Find where the given text appears and provide that cell's center as [X, Y] coordinate. 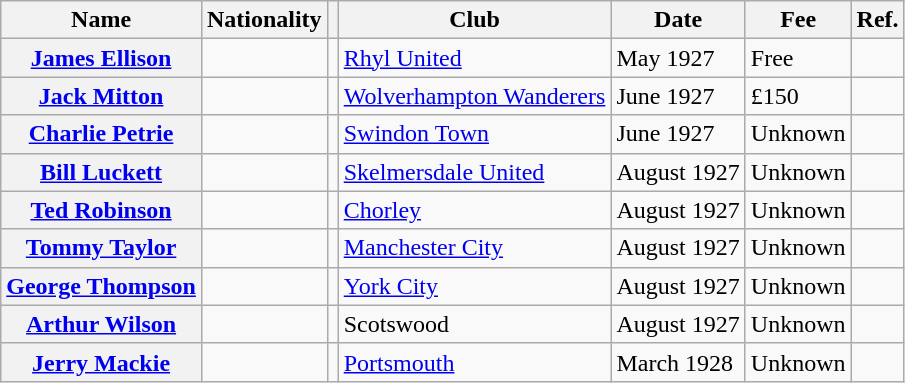
Arthur Wilson [102, 324]
Fee [798, 20]
Rhyl United [474, 58]
Club [474, 20]
James Ellison [102, 58]
Ref. [878, 20]
Jerry Mackie [102, 362]
Swindon Town [474, 134]
Jack Mitton [102, 96]
Nationality [264, 20]
Date [678, 20]
Portsmouth [474, 362]
Bill Luckett [102, 172]
Name [102, 20]
Free [798, 58]
York City [474, 286]
Tommy Taylor [102, 248]
May 1927 [678, 58]
Chorley [474, 210]
Wolverhampton Wanderers [474, 96]
Charlie Petrie [102, 134]
March 1928 [678, 362]
Ted Robinson [102, 210]
George Thompson [102, 286]
Manchester City [474, 248]
£150 [798, 96]
Scotswood [474, 324]
Skelmersdale United [474, 172]
